Detect which cell encompasses the target text, then output its [X, Y] center coordinate. 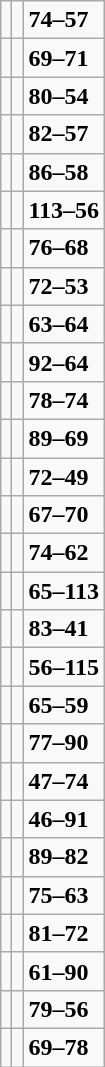
78–74 [64, 400]
80–54 [64, 96]
69–71 [64, 58]
63–64 [64, 324]
83–41 [64, 629]
81–72 [64, 933]
65–113 [64, 591]
47–74 [64, 781]
89–69 [64, 438]
92–64 [64, 362]
69–78 [64, 1047]
65–59 [64, 705]
74–62 [64, 553]
46–91 [64, 819]
89–82 [64, 857]
72–49 [64, 477]
79–56 [64, 1009]
72–53 [64, 286]
82–57 [64, 134]
113–56 [64, 210]
76–68 [64, 248]
86–58 [64, 172]
77–90 [64, 743]
67–70 [64, 515]
61–90 [64, 971]
74–57 [64, 20]
75–63 [64, 895]
56–115 [64, 667]
